Find where the given text appears and provide that cell's center as [X, Y] coordinate. 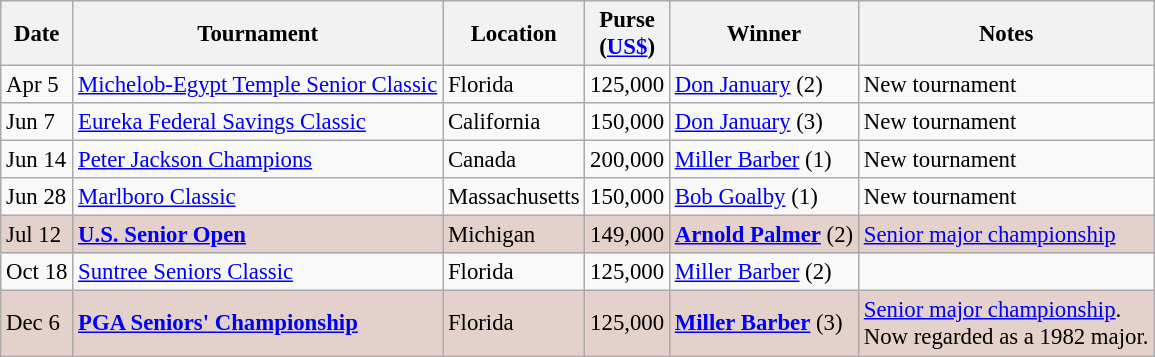
Canada [514, 160]
Jun 14 [37, 160]
Michelob-Egypt Temple Senior Classic [258, 85]
Eureka Federal Savings Classic [258, 122]
Senior major championship.Now regarded as a 1982 major. [1006, 324]
Senior major championship [1006, 235]
Miller Barber (2) [764, 273]
Location [514, 34]
Suntree Seniors Classic [258, 273]
Miller Barber (3) [764, 324]
U.S. Senior Open [258, 235]
Don January (2) [764, 85]
Apr 5 [37, 85]
PGA Seniors' Championship [258, 324]
149,000 [628, 235]
Peter Jackson Champions [258, 160]
Oct 18 [37, 273]
Purse(US$) [628, 34]
Jul 12 [37, 235]
Winner [764, 34]
Tournament [258, 34]
Notes [1006, 34]
Jun 7 [37, 122]
Michigan [514, 235]
Date [37, 34]
California [514, 122]
200,000 [628, 160]
Miller Barber (1) [764, 160]
Marlboro Classic [258, 197]
Massachusetts [514, 197]
Dec 6 [37, 324]
Don January (3) [764, 122]
Jun 28 [37, 197]
Bob Goalby (1) [764, 197]
Arnold Palmer (2) [764, 235]
